Find where the given text appears and provide that cell's center as (X, Y) coordinate. 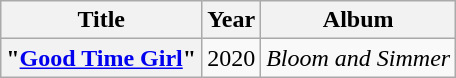
Year (232, 20)
Title (102, 20)
2020 (232, 58)
Album (358, 20)
Bloom and Simmer (358, 58)
"Good Time Girl" (102, 58)
